Capture the cell that displays the provided text and extract its (X, Y) central coordinate. 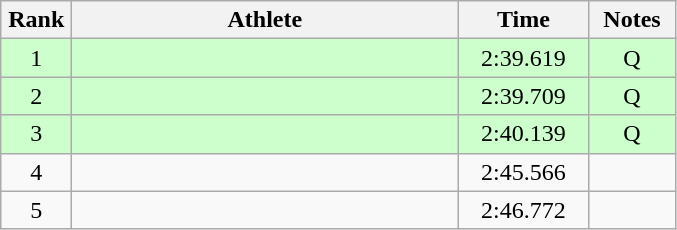
2:39.709 (524, 96)
2:40.139 (524, 134)
5 (36, 210)
2:39.619 (524, 58)
2:45.566 (524, 172)
Athlete (265, 20)
1 (36, 58)
2:46.772 (524, 210)
2 (36, 96)
4 (36, 172)
Time (524, 20)
Rank (36, 20)
3 (36, 134)
Notes (632, 20)
